Identify which cell holds the provided text, then report its (x, y) central coordinate. 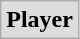
Player (40, 20)
